Return the (x, y) coordinate for the center point of the cell that contains the specified text.  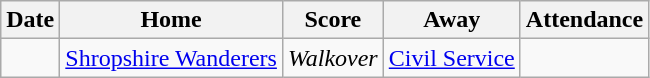
Score (332, 20)
Civil Service (452, 58)
Shropshire Wanderers (172, 58)
Walkover (332, 58)
Away (452, 20)
Home (172, 20)
Attendance (584, 20)
Date (30, 20)
